Search for the cell housing the specified text and yield its (X, Y) center coordinate. 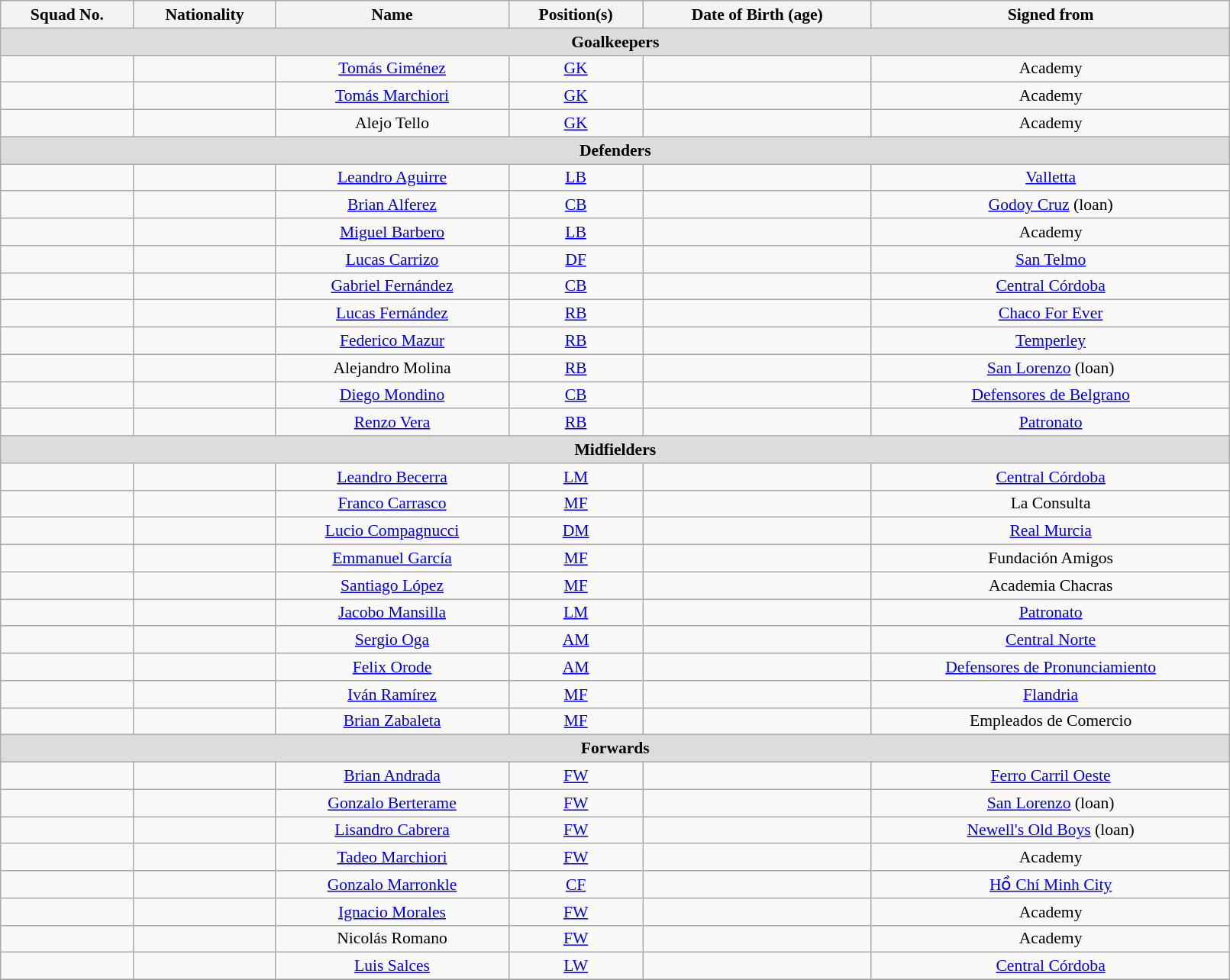
Diego Mondino (392, 395)
Gonzalo Marronkle (392, 885)
Forwards (615, 749)
Felix Orode (392, 667)
Brian Andrada (392, 776)
Leandro Becerra (392, 477)
Lucio Compagnucci (392, 531)
Chaco For Ever (1051, 314)
Emmanuel García (392, 559)
DF (576, 260)
Brian Zabaleta (392, 721)
Luis Salces (392, 966)
Tadeo Marchiori (392, 858)
Flandria (1051, 695)
Newell's Old Boys (loan) (1051, 830)
Tomás Marchiori (392, 96)
Nicolás Romano (392, 939)
Defensores de Belgrano (1051, 395)
Nationality (205, 15)
Tomás Giménez (392, 69)
Lucas Carrizo (392, 260)
CF (576, 885)
Jacobo Mansilla (392, 613)
Date of Birth (age) (757, 15)
DM (576, 531)
Signed from (1051, 15)
La Consulta (1051, 504)
Hồ Chí Minh City (1051, 885)
Iván Ramírez (392, 695)
Miguel Barbero (392, 232)
Brian Alferez (392, 205)
Ignacio Morales (392, 912)
Leandro Aguirre (392, 178)
Godoy Cruz (loan) (1051, 205)
Position(s) (576, 15)
Ferro Carril Oeste (1051, 776)
Goalkeepers (615, 42)
Lucas Fernández (392, 314)
Gabriel Fernández (392, 286)
Defensores de Pronunciamiento (1051, 667)
LW (576, 966)
Squad No. (67, 15)
Renzo Vera (392, 423)
Midfielders (615, 450)
Name (392, 15)
Alejandro Molina (392, 368)
Franco Carrasco (392, 504)
Academia Chacras (1051, 585)
Valletta (1051, 178)
Gonzalo Berterame (392, 803)
Temperley (1051, 341)
Santiago López (392, 585)
Fundación Amigos (1051, 559)
Defenders (615, 150)
Central Norte (1051, 640)
Sergio Oga (392, 640)
Real Murcia (1051, 531)
Federico Mazur (392, 341)
Lisandro Cabrera (392, 830)
Alejo Tello (392, 124)
San Telmo (1051, 260)
Empleados de Comercio (1051, 721)
